Determine the (X, Y) coordinate at the center of the cell enclosing the given text.  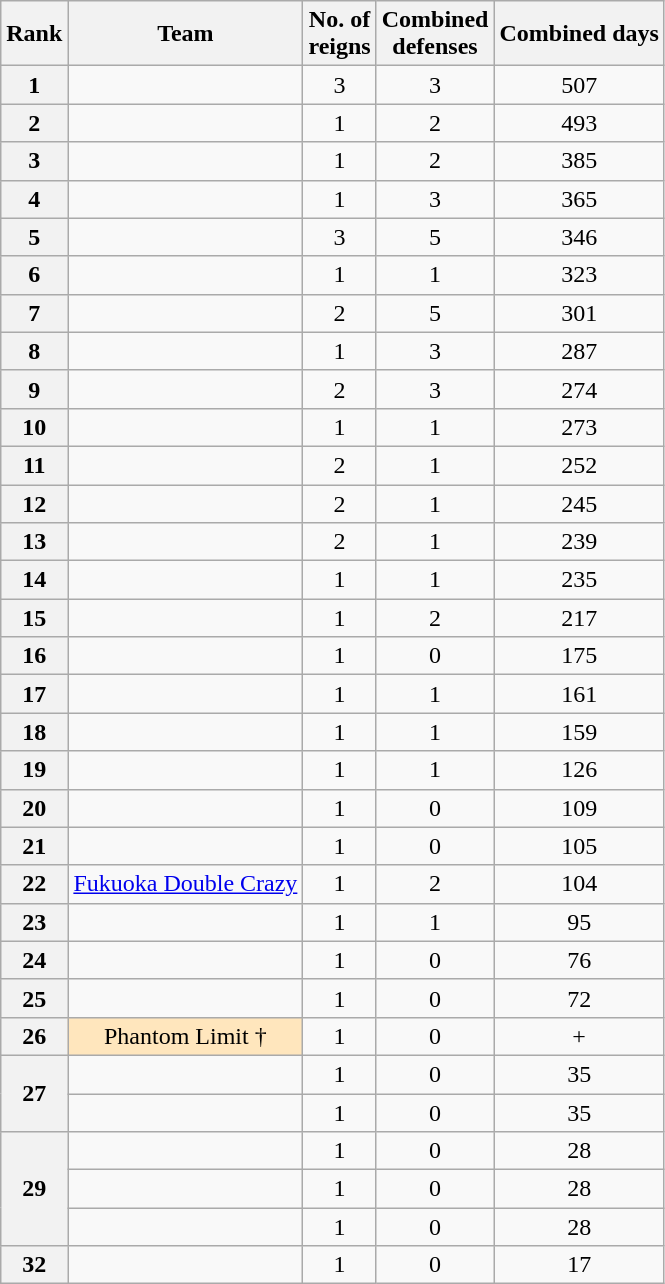
22 (34, 884)
23 (34, 922)
245 (579, 503)
20 (34, 808)
9 (34, 389)
No. ofreigns (340, 34)
507 (579, 85)
29 (34, 1189)
8 (34, 351)
11 (34, 465)
323 (579, 275)
15 (34, 618)
24 (34, 960)
235 (579, 580)
25 (34, 998)
18 (34, 732)
217 (579, 618)
175 (579, 656)
273 (579, 427)
76 (579, 960)
109 (579, 808)
6 (34, 275)
287 (579, 351)
159 (579, 732)
32 (34, 1265)
14 (34, 580)
365 (579, 199)
Combineddefenses (435, 34)
385 (579, 161)
Rank (34, 34)
Phantom Limit † (186, 1036)
493 (579, 123)
104 (579, 884)
4 (34, 199)
239 (579, 542)
105 (579, 846)
26 (34, 1036)
126 (579, 770)
12 (34, 503)
Team (186, 34)
19 (34, 770)
161 (579, 694)
Fukuoka Double Crazy (186, 884)
10 (34, 427)
95 (579, 922)
27 (34, 1093)
72 (579, 998)
13 (34, 542)
274 (579, 389)
301 (579, 313)
16 (34, 656)
7 (34, 313)
346 (579, 237)
Combined days (579, 34)
21 (34, 846)
+ (579, 1036)
252 (579, 465)
